Return the [X, Y] coordinate for the center point of the cell that contains the specified text.  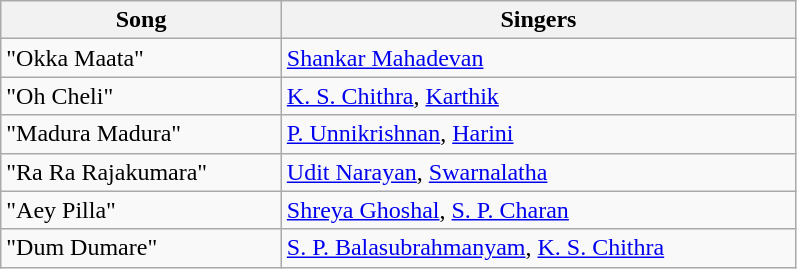
"Aey Pilla" [142, 210]
"Ra Ra Rajakumara" [142, 172]
P. Unnikrishnan, Harini [538, 134]
Udit Narayan, Swarnalatha [538, 172]
"Oh Cheli" [142, 96]
S. P. Balasubrahmanyam, K. S. Chithra [538, 248]
Song [142, 20]
"Okka Maata" [142, 58]
K. S. Chithra, Karthik [538, 96]
"Madura Madura" [142, 134]
Shankar Mahadevan [538, 58]
Singers [538, 20]
Shreya Ghoshal, S. P. Charan [538, 210]
"Dum Dumare" [142, 248]
